From the cell containing the given text, extract its center point as (x, y) coordinate. 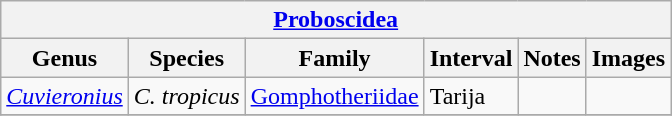
Notes (552, 58)
C. tropicus (186, 96)
Species (186, 58)
Gomphotheriidae (334, 96)
Family (334, 58)
Tarija (471, 96)
Interval (471, 58)
Genus (65, 58)
Cuvieronius (65, 96)
Images (628, 58)
Proboscidea (336, 20)
